Determine the (x, y) coordinate at the center of the cell enclosing the given text.  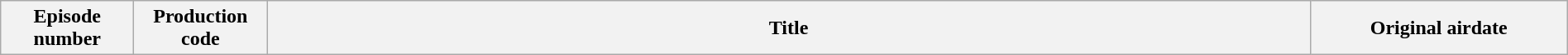
Production code (200, 28)
Original airdate (1439, 28)
Episode number (68, 28)
Title (789, 28)
